Locate the cell with the specified text and output its (X, Y) center coordinate. 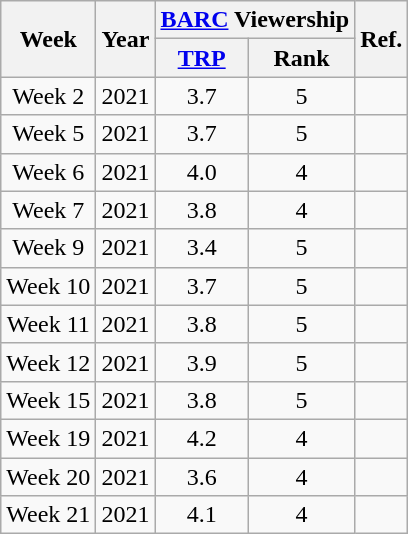
4.2 (202, 438)
Week 21 (48, 515)
3.4 (202, 248)
Ref. (382, 39)
Week (48, 39)
BARC Viewership (255, 20)
Year (126, 39)
Week 11 (48, 324)
Week 12 (48, 362)
4.1 (202, 515)
3.6 (202, 477)
TRP (202, 58)
Week 9 (48, 248)
Week 10 (48, 286)
Week 19 (48, 438)
Week 20 (48, 477)
Week 6 (48, 172)
Week 15 (48, 400)
Week 2 (48, 96)
Week 7 (48, 210)
Week 5 (48, 134)
4.0 (202, 172)
Rank (301, 58)
3.9 (202, 362)
